Capture the cell that displays the provided text and extract its [x, y] central coordinate. 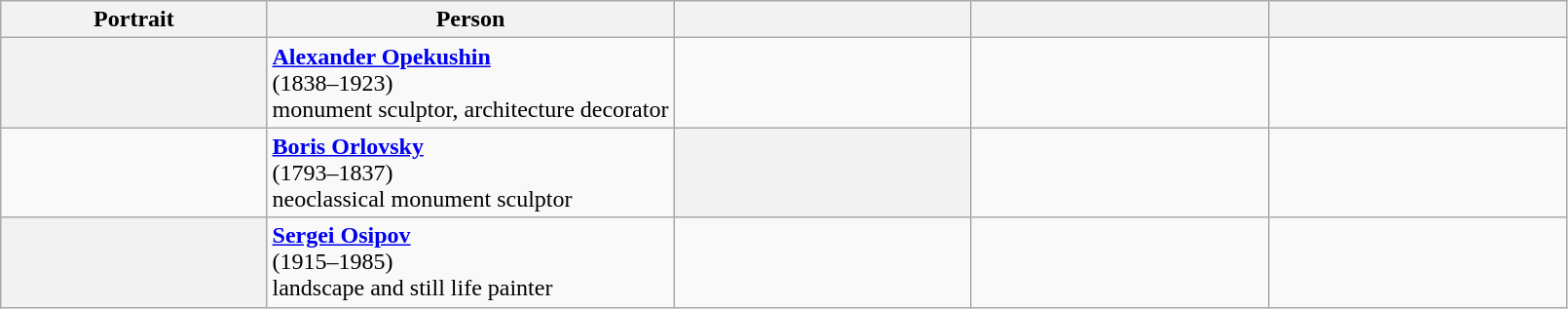
Sergei Osipov (1915–1985) landscape and still life painter [470, 262]
Boris Orlovsky(1793–1837)neoclassical monument sculptor [470, 173]
Person [470, 19]
Alexander Opekushin(1838–1923)monument sculptor, architecture decorator [470, 83]
Portrait [134, 19]
